Search for the cell housing the specified text and yield its [x, y] center coordinate. 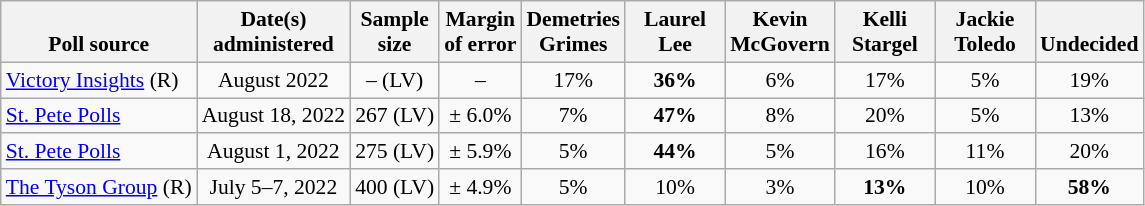
± 6.0% [480, 116]
275 (LV) [394, 152]
± 4.9% [480, 187]
8% [780, 116]
3% [780, 187]
DemetriesGrimes [573, 32]
44% [675, 152]
July 5–7, 2022 [274, 187]
19% [1089, 80]
16% [885, 152]
6% [780, 80]
Date(s)administered [274, 32]
August 18, 2022 [274, 116]
Victory Insights (R) [99, 80]
The Tyson Group (R) [99, 187]
400 (LV) [394, 187]
11% [985, 152]
August 2022 [274, 80]
58% [1089, 187]
– [480, 80]
August 1, 2022 [274, 152]
7% [573, 116]
± 5.9% [480, 152]
Samplesize [394, 32]
267 (LV) [394, 116]
Marginof error [480, 32]
36% [675, 80]
Poll source [99, 32]
47% [675, 116]
KevinMcGovern [780, 32]
– (LV) [394, 80]
JackieToledo [985, 32]
Undecided [1089, 32]
KelliStargel [885, 32]
LaurelLee [675, 32]
